Determine the (x, y) coordinate at the center of the cell enclosing the given text.  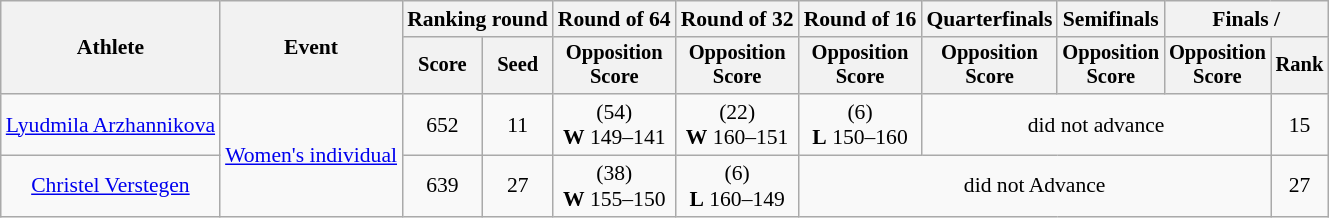
Semifinals (1110, 19)
(54)W 149–141 (614, 124)
did not Advance (1035, 186)
Christel Verstegen (110, 186)
Seed (518, 66)
Finals / (1246, 19)
Lyudmila Arzhannikova (110, 124)
Round of 64 (614, 19)
Round of 32 (738, 19)
(22)W 160–151 (738, 124)
did not advance (1096, 124)
639 (442, 186)
Athlete (110, 48)
Quarterfinals (989, 19)
Round of 16 (860, 19)
Women's individual (311, 155)
11 (518, 124)
Event (311, 48)
15 (1300, 124)
(38)W 155–150 (614, 186)
(6)L 150–160 (860, 124)
Ranking round (478, 19)
Score (442, 66)
Rank (1300, 66)
652 (442, 124)
(6)L 160–149 (738, 186)
